From the cell containing the given text, extract its center point as (x, y) coordinate. 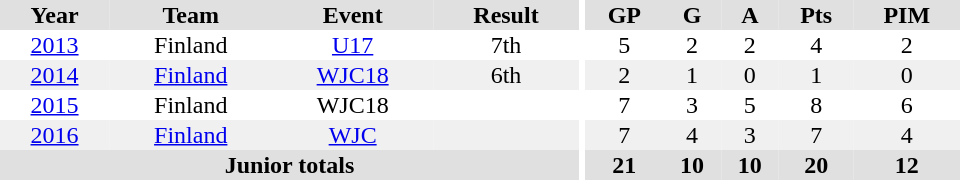
21 (624, 165)
2016 (54, 135)
WJC (352, 135)
Result (506, 15)
6th (506, 75)
12 (907, 165)
GP (624, 15)
Year (54, 15)
8 (816, 105)
U17 (352, 45)
Pts (816, 15)
PIM (907, 15)
Team (190, 15)
7th (506, 45)
A (750, 15)
G (692, 15)
Junior totals (290, 165)
Event (352, 15)
2014 (54, 75)
2015 (54, 105)
2013 (54, 45)
20 (816, 165)
6 (907, 105)
